Provide the [X, Y] coordinate of the cell's center where the given text is located.  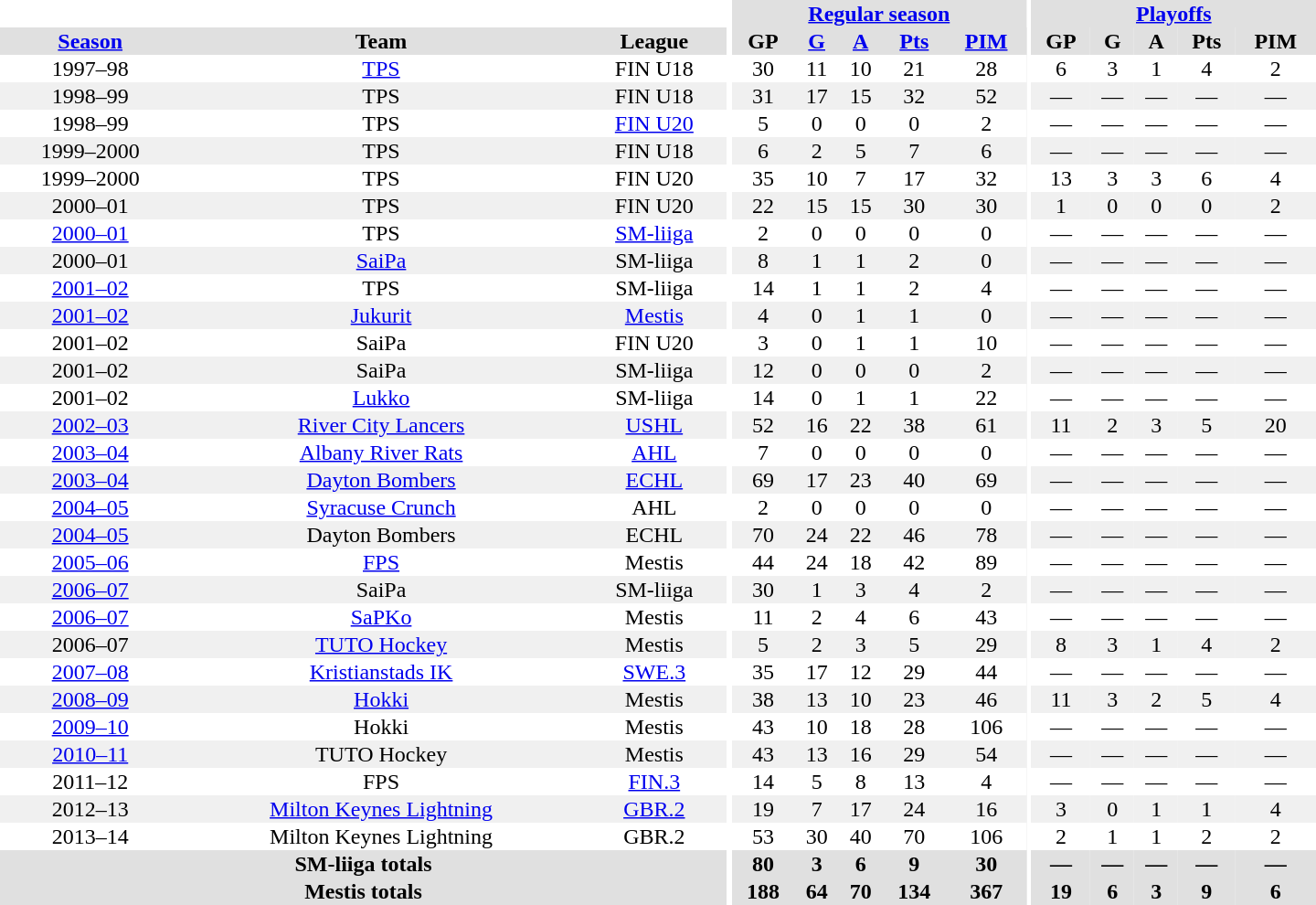
2005–06 [90, 562]
SaPKo [380, 617]
Team [380, 41]
31 [762, 96]
2002–03 [90, 425]
Playoffs [1173, 14]
2008–09 [90, 699]
Mestis totals [364, 891]
80 [762, 864]
2013–14 [90, 836]
2009–10 [90, 727]
20 [1276, 425]
61 [986, 425]
54 [986, 754]
1997–98 [90, 69]
2010–11 [90, 754]
League [654, 41]
188 [762, 891]
78 [986, 535]
53 [762, 836]
Jukurit [380, 315]
Season [90, 41]
2007–08 [90, 672]
Lukko [380, 398]
USHL [654, 425]
Syracuse Crunch [380, 507]
Albany River Rats [380, 452]
64 [817, 891]
SM-liiga totals [364, 864]
2011–12 [90, 782]
FIN.3 [654, 782]
21 [914, 69]
42 [914, 562]
Kristianstads IK [380, 672]
367 [986, 891]
River City Lancers [380, 425]
134 [914, 891]
SWE.3 [654, 672]
2012–13 [90, 809]
Regular season [879, 14]
89 [986, 562]
